Search for the cell housing the specified text and yield its [x, y] center coordinate. 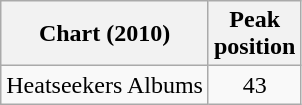
Heatseekers Albums [105, 85]
43 [254, 85]
Peakposition [254, 34]
Chart (2010) [105, 34]
